Determine the (x, y) coordinate at the center of the cell enclosing the given text.  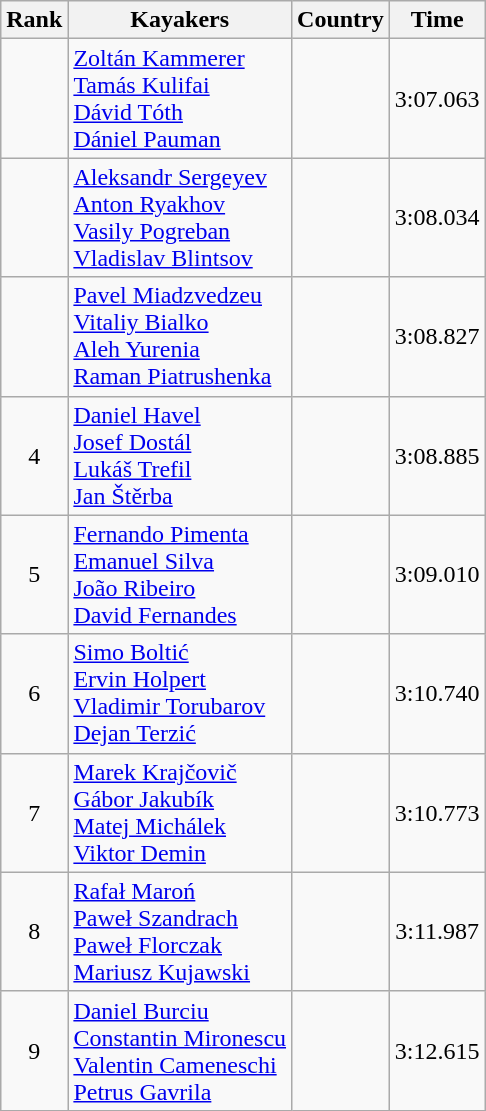
Rafał MarońPaweł SzandrachPaweł FlorczakMariusz Kujawski (180, 932)
Marek KrajčovičGábor JakubíkMatej MichálekViktor Demin (180, 812)
3:10.773 (437, 812)
8 (34, 932)
3:09.010 (437, 574)
3:11.987 (437, 932)
Daniel HavelJosef DostálLukáš TrefilJan Štěrba (180, 456)
Fernando PimentaEmanuel SilvaJoão RibeiroDavid Fernandes (180, 574)
Simo BoltićErvin HolpertVladimir TorubarovDejan Terzić (180, 694)
6 (34, 694)
Pavel MiadzvedzeuVitaliy BialkoAleh YureniaRaman Piatrushenka (180, 336)
4 (34, 456)
3:08.827 (437, 336)
5 (34, 574)
3:07.063 (437, 98)
3:08.885 (437, 456)
Country (341, 20)
Zoltán KammererTamás KulifaiDávid TóthDániel Pauman (180, 98)
Daniel BurciuConstantin MironescuValentin CameneschiPetrus Gavrila (180, 1050)
Kayakers (180, 20)
Aleksandr SergeyevAnton RyakhovVasily PogrebanVladislav Blintsov (180, 218)
Time (437, 20)
9 (34, 1050)
3:10.740 (437, 694)
3:08.034 (437, 218)
Rank (34, 20)
3:12.615 (437, 1050)
7 (34, 812)
